For the text-containing cell, return its midpoint in [X, Y] coordinate format. 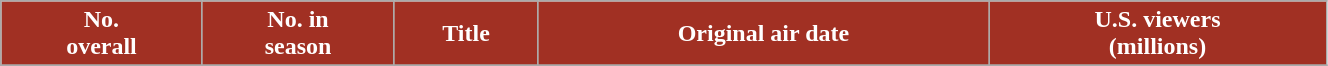
Original air date [763, 34]
U.S. viewers(millions) [1158, 34]
Title [466, 34]
No. in season [298, 34]
No. overall [102, 34]
